Determine the [x, y] coordinate at the center of the cell enclosing the given text.  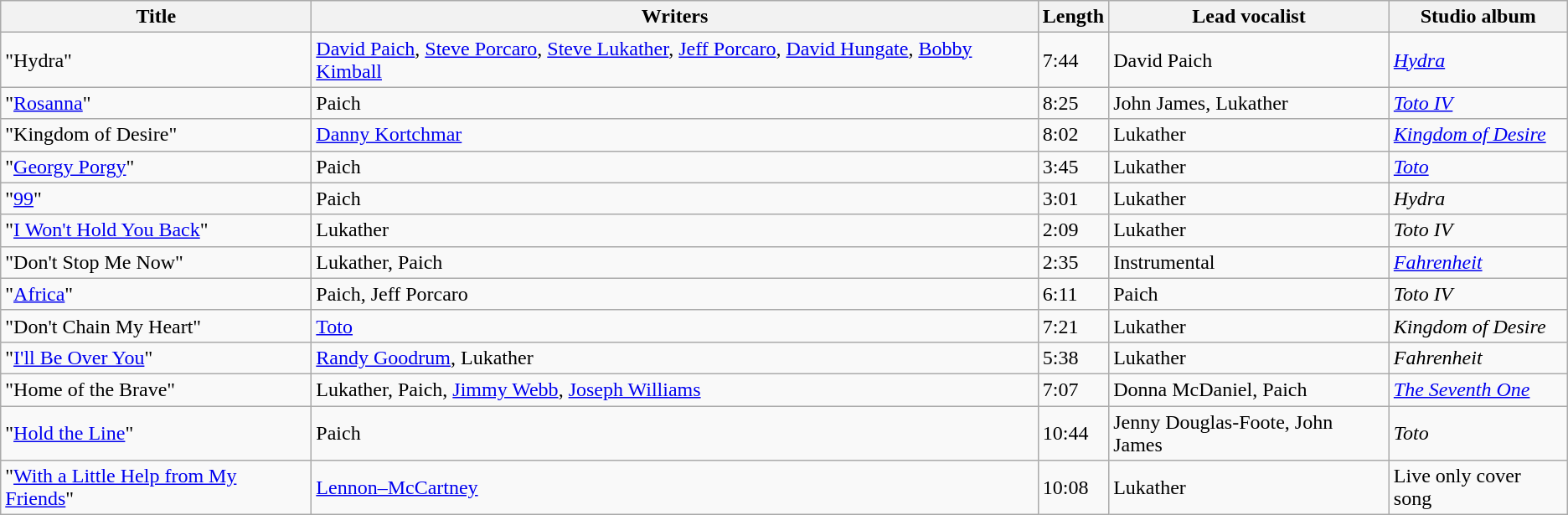
Paich, Jeff Porcaro [675, 294]
"I'll Be Over You" [156, 358]
"99" [156, 198]
"With a Little Help from My Friends" [156, 487]
"Home of the Brave" [156, 389]
7:21 [1073, 326]
Danny Kortchmar [675, 135]
3:01 [1073, 198]
Lukather, Paich, Jimmy Webb, Joseph Williams [675, 389]
5:38 [1073, 358]
Jenny Douglas-Foote, John James [1250, 432]
"Kingdom of Desire" [156, 135]
2:09 [1073, 230]
John James, Lukather [1250, 103]
10:08 [1073, 487]
"Don't Stop Me Now" [156, 262]
Length [1073, 17]
Writers [675, 17]
6:11 [1073, 294]
3:45 [1073, 167]
10:44 [1073, 432]
"Africa" [156, 294]
Instrumental [1250, 262]
"I Won't Hold You Back" [156, 230]
"Georgy Porgy" [156, 167]
Lennon–McCartney [675, 487]
7:07 [1073, 389]
Lead vocalist [1250, 17]
"Rosanna" [156, 103]
Donna McDaniel, Paich [1250, 389]
Title [156, 17]
Randy Goodrum, Lukather [675, 358]
Studio album [1478, 17]
Live only cover song [1478, 487]
Lukather, Paich [675, 262]
The Seventh One [1478, 389]
"Hold the Line" [156, 432]
2:35 [1073, 262]
David Paich [1250, 60]
8:25 [1073, 103]
"Hydra" [156, 60]
8:02 [1073, 135]
"Don't Chain My Heart" [156, 326]
David Paich, Steve Porcaro, Steve Lukather, Jeff Porcaro, David Hungate, Bobby Kimball [675, 60]
7:44 [1073, 60]
